Search for the cell housing the specified text and yield its [X, Y] center coordinate. 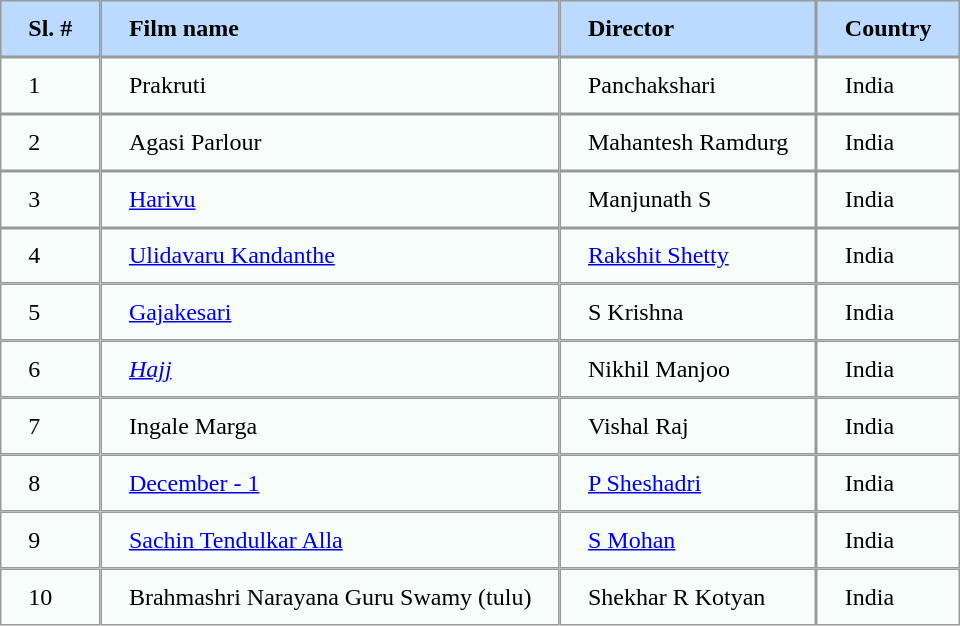
Film name [330, 28]
9 [50, 540]
Nikhil Manjoo [688, 370]
Sachin Tendulkar Alla [330, 540]
Shekhar R Kotyan [688, 596]
P Sheshadri [688, 482]
Rakshit Shetty [688, 256]
8 [50, 482]
Vishal Raj [688, 426]
Prakruti [330, 86]
Brahmashri Narayana Guru Swamy (tulu) [330, 596]
Gajakesari [330, 312]
Ulidavaru Kandanthe [330, 256]
7 [50, 426]
S Krishna [688, 312]
Country [888, 28]
Manjunath S [688, 198]
S Mohan [688, 540]
2 [50, 142]
Agasi Parlour [330, 142]
6 [50, 370]
Ingale Marga [330, 426]
4 [50, 256]
5 [50, 312]
10 [50, 596]
Hajj [330, 370]
Sl. # [50, 28]
Director [688, 28]
Harivu [330, 198]
3 [50, 198]
Panchakshari [688, 86]
Mahantesh Ramdurg [688, 142]
1 [50, 86]
December - 1 [330, 482]
